Return the (x, y) coordinate for the center point of the cell that contains the specified text.  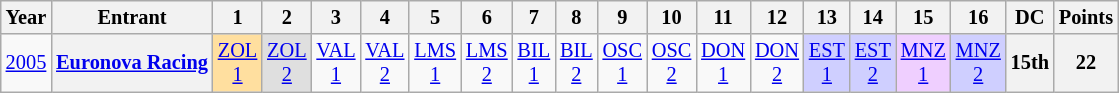
14 (873, 17)
LMS1 (435, 63)
9 (622, 17)
4 (384, 17)
BIL1 (534, 63)
MNZ1 (924, 63)
DC (1030, 17)
10 (672, 17)
LMS2 (487, 63)
ZOL1 (238, 63)
22 (1086, 63)
8 (576, 17)
2 (286, 17)
OSC1 (622, 63)
EST1 (827, 63)
Entrant (132, 17)
1 (238, 17)
DON2 (777, 63)
12 (777, 17)
7 (534, 17)
EST2 (873, 63)
6 (487, 17)
ZOL2 (286, 63)
MNZ2 (978, 63)
13 (827, 17)
VAL1 (336, 63)
Euronova Racing (132, 63)
Year (26, 17)
11 (723, 17)
16 (978, 17)
15th (1030, 63)
VAL2 (384, 63)
DON1 (723, 63)
Points (1086, 17)
BIL2 (576, 63)
15 (924, 17)
OSC2 (672, 63)
3 (336, 17)
5 (435, 17)
2005 (26, 63)
